Return (x, y) of the center of cell containing provided text 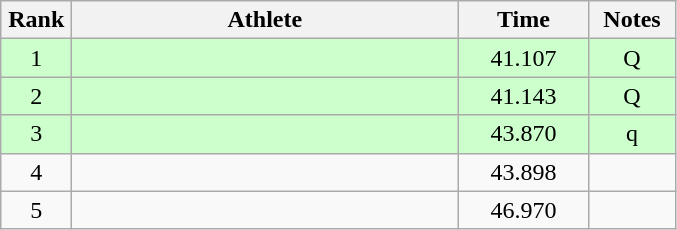
3 (36, 134)
46.970 (524, 210)
Notes (632, 20)
43.898 (524, 172)
Time (524, 20)
q (632, 134)
5 (36, 210)
1 (36, 58)
43.870 (524, 134)
Athlete (265, 20)
41.107 (524, 58)
4 (36, 172)
41.143 (524, 96)
Rank (36, 20)
2 (36, 96)
